Return the [x, y] coordinate for the center point of the cell that contains the specified text.  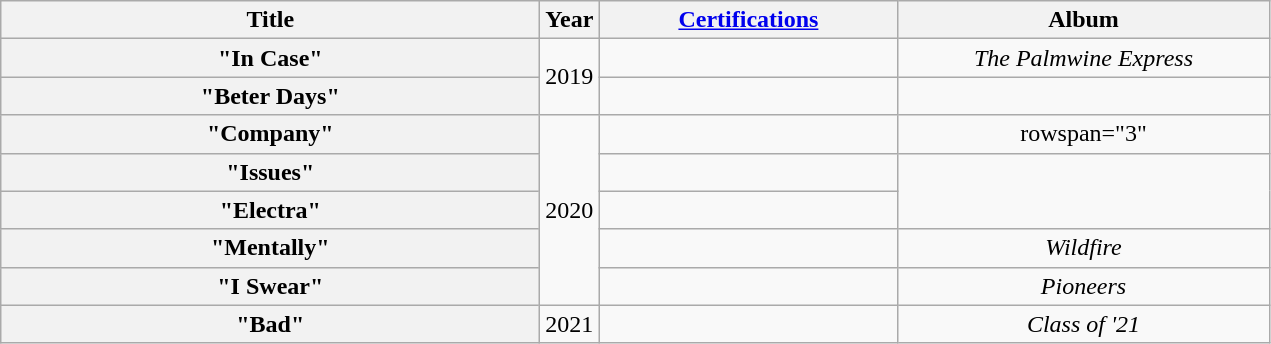
"Beter Days" [270, 96]
"Bad" [270, 324]
"Issues" [270, 172]
"Company" [270, 134]
2020 [570, 210]
Year [570, 20]
rowspan="3" [1084, 134]
Class of '21 [1084, 324]
"Mentally" [270, 248]
Title [270, 20]
Wildfire [1084, 248]
"In Case" [270, 58]
"Electra" [270, 210]
Pioneers [1084, 286]
The Palmwine Express [1084, 58]
2019 [570, 77]
Certifications [748, 20]
2021 [570, 324]
Album [1084, 20]
"I Swear" [270, 286]
